Return the (x, y) coordinate for the center point of the cell that contains the specified text.  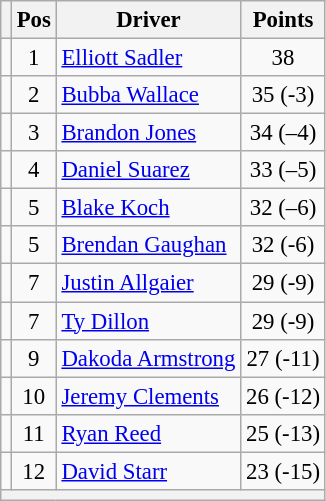
Ryan Reed (148, 433)
38 (284, 58)
3 (34, 133)
David Starr (148, 471)
9 (34, 358)
Ty Dillon (148, 321)
Driver (148, 20)
Jeremy Clements (148, 396)
25 (-13) (284, 433)
11 (34, 433)
Daniel Suarez (148, 170)
2 (34, 95)
Brendan Gaughan (148, 245)
Brandon Jones (148, 133)
35 (-3) (284, 95)
Blake Koch (148, 208)
27 (-11) (284, 358)
Bubba Wallace (148, 95)
4 (34, 170)
32 (–6) (284, 208)
34 (–4) (284, 133)
23 (-15) (284, 471)
Justin Allgaier (148, 283)
33 (–5) (284, 170)
1 (34, 58)
Points (284, 20)
10 (34, 396)
32 (-6) (284, 245)
Dakoda Armstrong (148, 358)
Elliott Sadler (148, 58)
26 (-12) (284, 396)
12 (34, 471)
Pos (34, 20)
